For the text-containing cell, return its midpoint in (x, y) coordinate format. 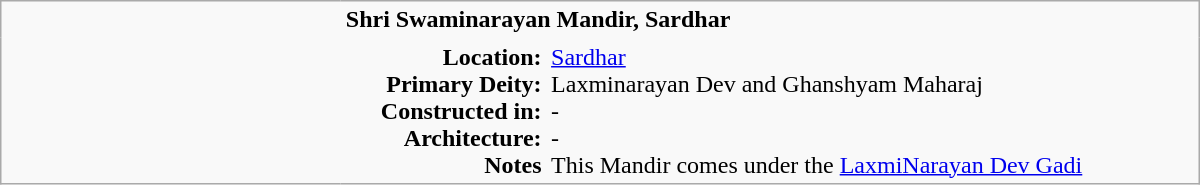
Shri Swaminarayan Mandir, Sardhar (770, 20)
Sardhar Laxminarayan Dev and Ghanshyam Maharaj - - This Mandir comes under the LaxmiNarayan Dev Gadi (872, 110)
Location: Primary Deity:Constructed in:Architecture:Notes (444, 110)
